Locate the cell with the specified text and output its [x, y] center coordinate. 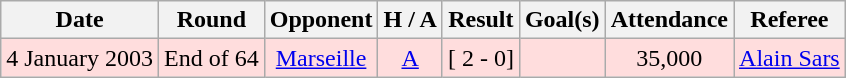
Alain Sars [790, 58]
H / A [410, 20]
Referee [790, 20]
4 January 2003 [80, 58]
[ 2 - 0] [480, 58]
35,000 [669, 58]
Round [211, 20]
Marseille [321, 58]
Goal(s) [562, 20]
Attendance [669, 20]
Result [480, 20]
Opponent [321, 20]
End of 64 [211, 58]
A [410, 58]
Date [80, 20]
